Identify which cell holds the provided text, then report its (x, y) central coordinate. 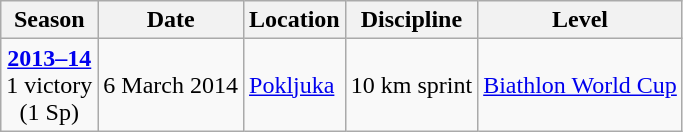
Season (50, 20)
6 March 2014 (171, 85)
2013–14 1 victory (1 Sp) (50, 85)
Date (171, 20)
Discipline (411, 20)
Pokljuka (295, 85)
Biathlon World Cup (580, 85)
10 km sprint (411, 85)
Location (295, 20)
Level (580, 20)
